Detect which cell encompasses the target text, then output its (x, y) center coordinate. 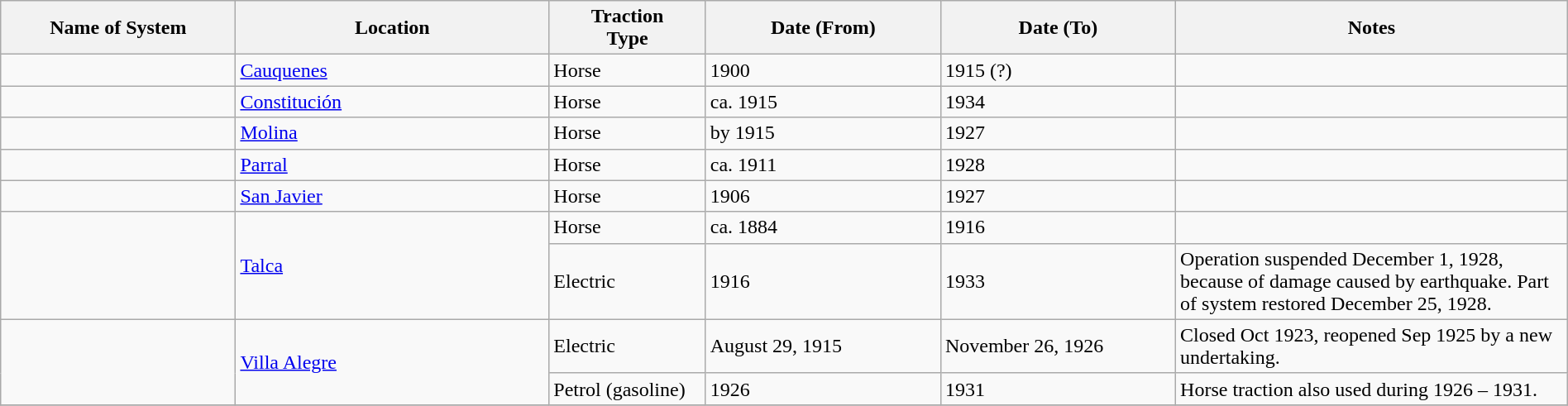
Closed Oct 1923, reopened Sep 1925 by a new undertaking. (1372, 346)
TractionType (627, 28)
Molina (392, 133)
1900 (823, 70)
Date (From) (823, 28)
Cauquenes (392, 70)
Horse traction also used during 1926 – 1931. (1372, 389)
Villa Alegre (392, 362)
Notes (1372, 28)
Parral (392, 165)
November 26, 1926 (1058, 346)
Operation suspended December 1, 1928, because of damage caused by earthquake. Part of system restored December 25, 1928. (1372, 281)
Constitución (392, 102)
Name of System (118, 28)
Location (392, 28)
1928 (1058, 165)
1915 (?) (1058, 70)
ca. 1884 (823, 227)
1906 (823, 196)
San Javier (392, 196)
ca. 1915 (823, 102)
Date (To) (1058, 28)
by 1915 (823, 133)
1934 (1058, 102)
Talca (392, 265)
1933 (1058, 281)
1926 (823, 389)
Petrol (gasoline) (627, 389)
ca. 1911 (823, 165)
August 29, 1915 (823, 346)
1931 (1058, 389)
